Return (x, y) of the center of cell containing provided text 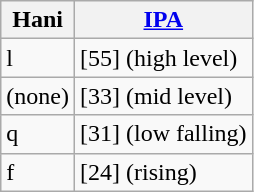
[31] (low falling) (163, 134)
IPA (163, 20)
[33] (mid level) (163, 96)
[55] (high level) (163, 58)
[24] (rising) (163, 172)
Hani (38, 20)
(none) (38, 96)
l (38, 58)
q (38, 134)
f (38, 172)
